Capture the cell that displays the provided text and extract its [x, y] central coordinate. 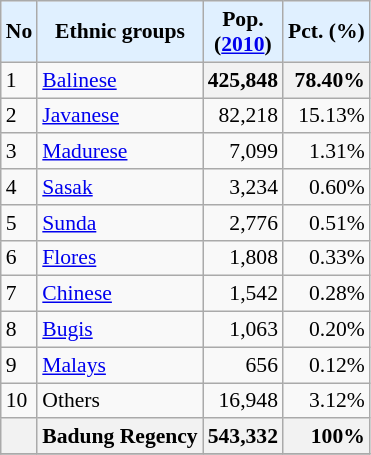
Chinese [120, 294]
6 [20, 258]
8 [20, 330]
Badung Regency [120, 437]
15.13% [326, 116]
7,099 [243, 152]
425,848 [243, 80]
No [20, 32]
3,234 [243, 187]
Sunda [120, 223]
0.12% [326, 365]
0.51% [326, 223]
5 [20, 223]
9 [20, 365]
2 [20, 116]
78.40% [326, 80]
16,948 [243, 401]
656 [243, 365]
Malays [120, 365]
543,332 [243, 437]
100% [326, 437]
1,808 [243, 258]
1.31% [326, 152]
82,218 [243, 116]
Bugis [120, 330]
Flores [120, 258]
7 [20, 294]
3 [20, 152]
0.20% [326, 330]
1 [20, 80]
10 [20, 401]
0.33% [326, 258]
2,776 [243, 223]
Pct. (%) [326, 32]
1,542 [243, 294]
3.12% [326, 401]
0.28% [326, 294]
4 [20, 187]
Madurese [120, 152]
Balinese [120, 80]
0.60% [326, 187]
1,063 [243, 330]
Pop. (2010) [243, 32]
Ethnic groups [120, 32]
Sasak [120, 187]
Others [120, 401]
Javanese [120, 116]
